For the text-containing cell, return its midpoint in [X, Y] coordinate format. 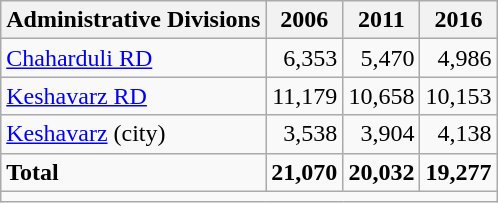
10,658 [382, 96]
6,353 [304, 58]
Keshavarz (city) [134, 134]
4,138 [458, 134]
10,153 [458, 96]
5,470 [382, 58]
Chaharduli RD [134, 58]
Keshavarz RD [134, 96]
3,538 [304, 134]
2006 [304, 20]
4,986 [458, 58]
20,032 [382, 172]
11,179 [304, 96]
Total [134, 172]
3,904 [382, 134]
2011 [382, 20]
Administrative Divisions [134, 20]
21,070 [304, 172]
19,277 [458, 172]
2016 [458, 20]
